Return the [X, Y] coordinate for the center point of the cell that contains the specified text.  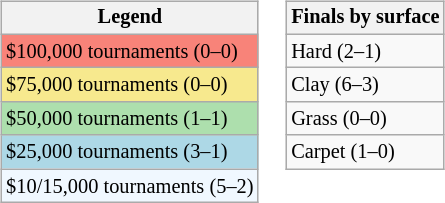
$10/15,000 tournaments (5–2) [130, 186]
Carpet (1–0) [365, 152]
Legend [130, 18]
$75,000 tournaments (0–0) [130, 85]
Clay (6–3) [365, 85]
$50,000 tournaments (1–1) [130, 119]
Finals by surface [365, 18]
$25,000 tournaments (3–1) [130, 152]
Hard (2–1) [365, 51]
Grass (0–0) [365, 119]
$100,000 tournaments (0–0) [130, 51]
